Identify which cell holds the provided text, then report its (x, y) central coordinate. 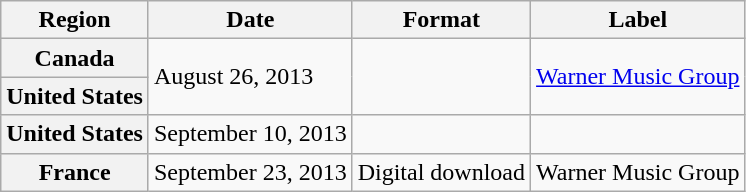
Canada (75, 58)
France (75, 172)
September 10, 2013 (250, 134)
Region (75, 20)
Format (441, 20)
Label (638, 20)
Digital download (441, 172)
September 23, 2013 (250, 172)
August 26, 2013 (250, 77)
Date (250, 20)
